Pinpoint the cell where the given text exists, returning its (x, y) midpoint coordinate. 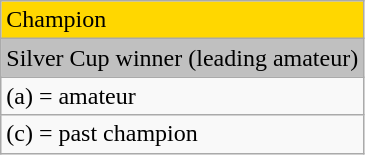
Silver Cup winner (leading amateur) (182, 58)
(a) = amateur (182, 96)
Champion (182, 20)
(c) = past champion (182, 134)
